Locate the cell with the specified text and output its (x, y) center coordinate. 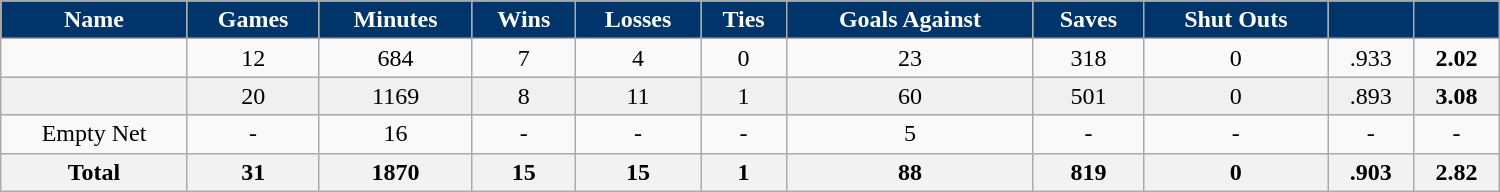
4 (638, 58)
7 (524, 58)
60 (910, 96)
Empty Net (94, 134)
Losses (638, 20)
11 (638, 96)
3.08 (1457, 96)
12 (253, 58)
Minutes (396, 20)
Wins (524, 20)
Goals Against (910, 20)
.893 (1371, 96)
1870 (396, 172)
20 (253, 96)
23 (910, 58)
819 (1088, 172)
318 (1088, 58)
Saves (1088, 20)
2.82 (1457, 172)
Games (253, 20)
.903 (1371, 172)
1169 (396, 96)
Ties (744, 20)
8 (524, 96)
5 (910, 134)
88 (910, 172)
684 (396, 58)
2.02 (1457, 58)
Shut Outs (1236, 20)
31 (253, 172)
501 (1088, 96)
Total (94, 172)
Name (94, 20)
.933 (1371, 58)
16 (396, 134)
